Return [x, y] of the center of cell containing provided text 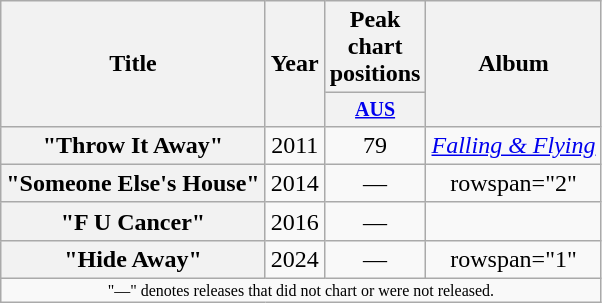
"Hide Away" [133, 259]
rowspan="1" [514, 259]
Album [514, 64]
Peak chart positions [375, 47]
Falling & Flying [514, 145]
Year [294, 64]
79 [375, 145]
"Someone Else's House" [133, 183]
AUS [375, 110]
2024 [294, 259]
"—" denotes releases that did not chart or were not released. [301, 291]
rowspan="2" [514, 183]
Title [133, 64]
2014 [294, 183]
"F U Cancer" [133, 221]
2011 [294, 145]
2016 [294, 221]
"Throw It Away" [133, 145]
